Return the (x, y) coordinate for the center point of the cell that contains the specified text.  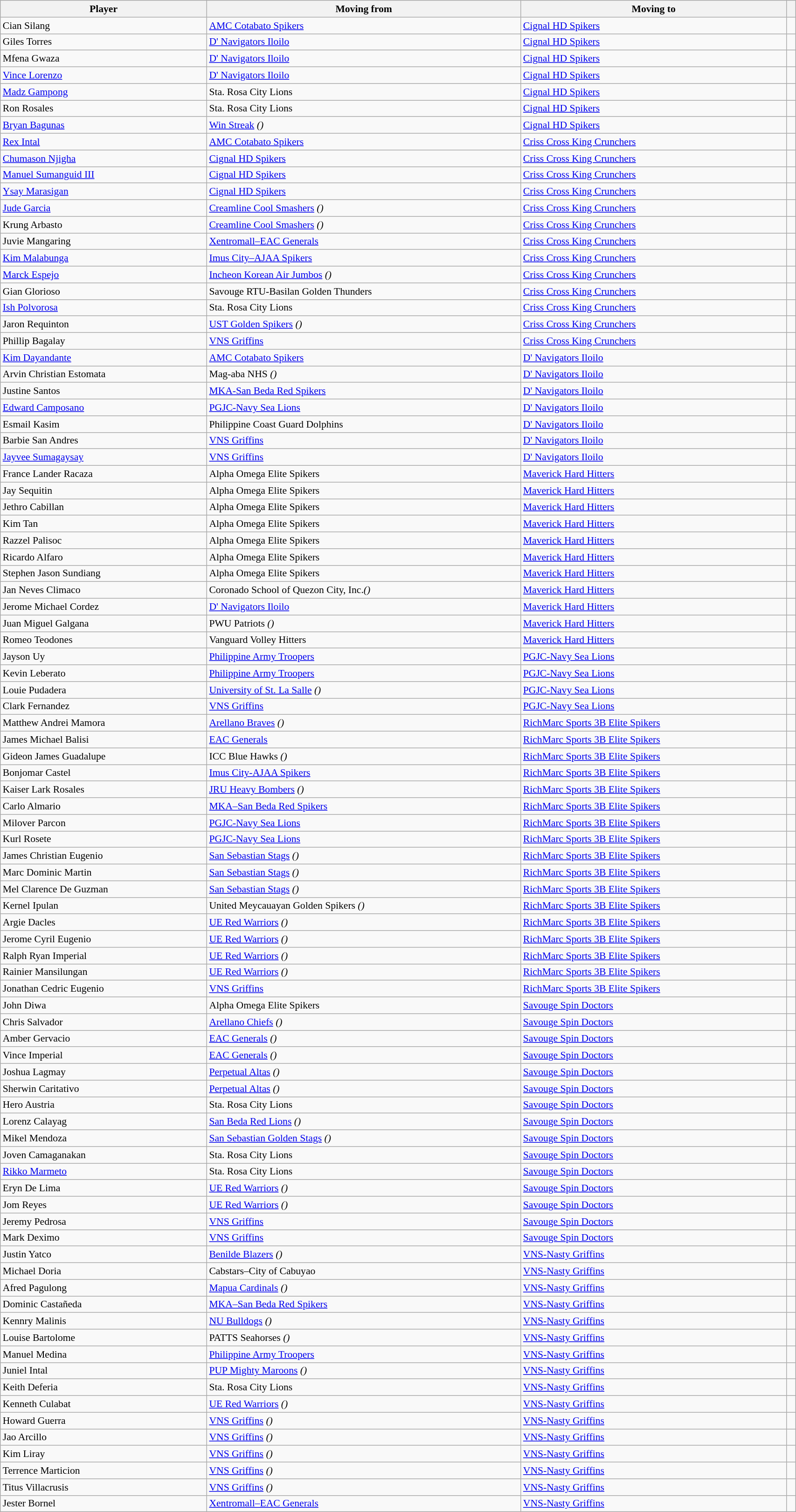
Stephen Jason Sundiang (104, 573)
Juniel Intal (104, 1371)
Mfena Gwaza (104, 59)
Kim Dayandante (104, 358)
PATTS Seahorses () (364, 1338)
Jethro Cabillan (104, 507)
Keith Deferia (104, 1388)
MKA-San Beda Red Spikers (364, 391)
Arvin Christian Estomata (104, 374)
Jeremy Pedrosa (104, 1222)
Incheon Korean Air Jumbos () (364, 275)
Krung Arbasto (104, 225)
Ysay Marasigan (104, 192)
Esmail Kasim (104, 424)
EAC Generals (364, 740)
Afred Pagulong (104, 1288)
Mikel Mendoza (104, 1139)
Vanguard Volley Hitters (364, 640)
Mag-aba NHS () (364, 374)
Imus City–AJAA Spikers (364, 258)
Romeo Teodones (104, 640)
France Lander Racaza (104, 474)
Ish Polvorosa (104, 308)
Kennry Malinis (104, 1321)
Jan Neves Climaco (104, 590)
Phillip Bagalay (104, 341)
Manuel Sumanguid III (104, 175)
Carlo Almario (104, 806)
Kim Malabunga (104, 258)
Terrence Marticion (104, 1471)
Lorenz Calayag (104, 1122)
Michael Doria (104, 1271)
Bryan Bagunas (104, 125)
Dominic Castañeda (104, 1305)
Philippine Coast Guard Dolphins (364, 424)
Howard Guerra (104, 1421)
Player (104, 9)
PWU Patriots () (364, 623)
Vince Lorenzo (104, 76)
Cabstars–City of Cabuyao (364, 1271)
Marc Dominic Martin (104, 873)
Argie Dacles (104, 923)
James Michael Balisi (104, 740)
Giles Torres (104, 42)
Kim Liray (104, 1454)
Ricardo Alfaro (104, 557)
Jonathan Cedric Eugenio (104, 989)
Gideon James Guadalupe (104, 756)
Gian Glorioso (104, 291)
Mel Clarence De Guzman (104, 889)
Manuel Medina (104, 1354)
JRU Heavy Bombers () (364, 790)
Louie Pudadera (104, 690)
Barbie San Andres (104, 441)
Ralph Ryan Imperial (104, 956)
Hero Austria (104, 1105)
Cian Silang (104, 26)
Jom Reyes (104, 1205)
Kevin Leberato (104, 673)
Jester Bornel (104, 1504)
Razzel Palisoc (104, 540)
Moving from (364, 9)
Rex Intal (104, 142)
Jerome Michael Cordez (104, 607)
Imus City-AJAA Spikers (364, 773)
Jerome Cyril Eugenio (104, 939)
Madz Gampong (104, 92)
Amber Gervacio (104, 1039)
Juan Miguel Galgana (104, 623)
Matthew Andrei Mamora (104, 723)
Jay Sequitin (104, 490)
University of St. La Salle () (364, 690)
Bonjomar Castel (104, 773)
Sherwin Caritativo (104, 1089)
Win Streak () (364, 125)
James Christian Eugenio (104, 856)
Kim Tan (104, 524)
Rainier Mansilungan (104, 972)
PUP Mighty Maroons () (364, 1371)
Arellano Chiefs () (364, 1022)
Kurl Rosete (104, 839)
Kaiser Lark Rosales (104, 790)
San Beda Red Lions () (364, 1122)
UST Golden Spikers () (364, 324)
Jayvee Sumagaysay (104, 457)
Arellano Braves () (364, 723)
Mark Deximo (104, 1238)
ICC Blue Hawks () (364, 756)
Joshua Lagmay (104, 1072)
Mapua Cardinals () (364, 1288)
Rikko Marmeto (104, 1172)
Ron Rosales (104, 109)
NU Bulldogs () (364, 1321)
Savouge RTU-Basilan Golden Thunders (364, 291)
Marck Espejo (104, 275)
Kenneth Culabat (104, 1404)
Chumason Njigha (104, 159)
John Diwa (104, 1006)
Justine Santos (104, 391)
Milover Parcon (104, 823)
Chris Salvador (104, 1022)
Edward Camposano (104, 407)
Jayson Uy (104, 657)
Kernel Ipulan (104, 906)
Louise Bartolome (104, 1338)
Justin Yatco (104, 1255)
Vince Imperial (104, 1056)
San Sebastian Golden Stags () (364, 1139)
Titus Villacrusis (104, 1487)
Joven Camaganakan (104, 1155)
Jaron Requinton (104, 324)
United Meycauayan Golden Spikers () (364, 906)
Jude Garcia (104, 208)
Benilde Blazers () (364, 1255)
Moving to (654, 9)
Clark Fernandez (104, 706)
Juvie Mangaring (104, 242)
Coronado School of Quezon City, Inc.() (364, 590)
Eryn De Lima (104, 1188)
Jao Arcillo (104, 1437)
